Search for the cell housing the specified text and yield its (x, y) center coordinate. 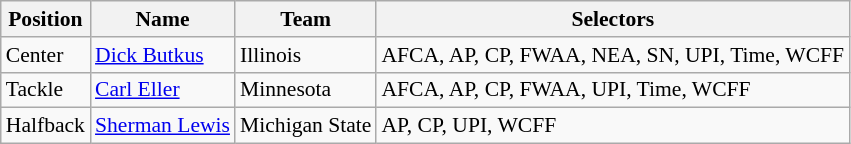
Position (46, 19)
Carl Eller (162, 90)
Name (162, 19)
Minnesota (306, 90)
Selectors (612, 19)
Illinois (306, 55)
AP, CP, UPI, WCFF (612, 126)
Tackle (46, 90)
AFCA, AP, CP, FWAA, NEA, SN, UPI, Time, WCFF (612, 55)
AFCA, AP, CP, FWAA, UPI, Time, WCFF (612, 90)
Halfback (46, 126)
Michigan State (306, 126)
Team (306, 19)
Center (46, 55)
Dick Butkus (162, 55)
Sherman Lewis (162, 126)
